Find where the given text appears and provide that cell's center as (X, Y) coordinate. 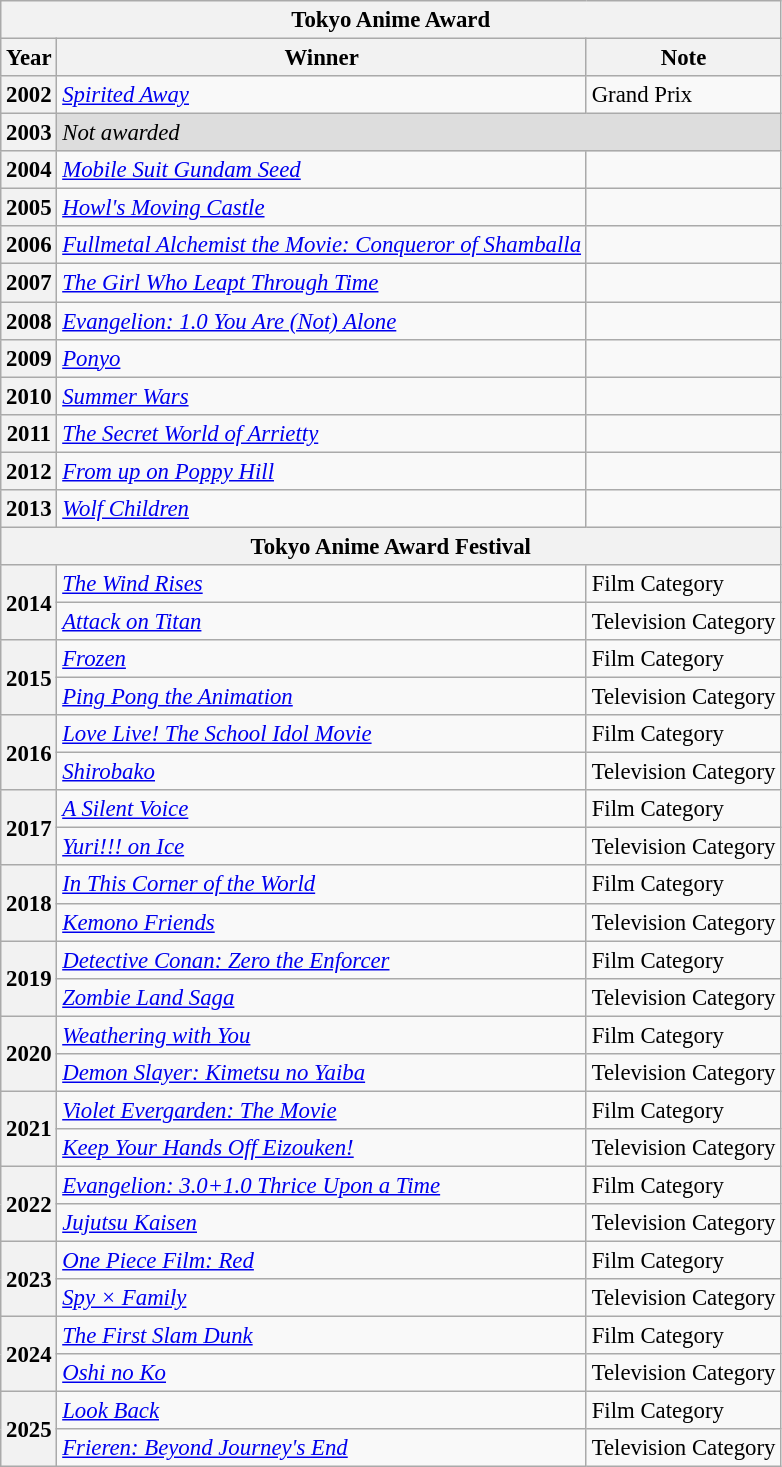
Look Back (322, 1411)
Fullmetal Alchemist the Movie: Conqueror of Shamballa (322, 245)
Spirited Away (322, 95)
2002 (29, 95)
Winner (322, 58)
In This Corner of the World (322, 885)
Weathering with You (322, 1035)
Kemono Friends (322, 922)
Shirobako (322, 772)
2017 (29, 828)
Not awarded (419, 133)
Note (683, 58)
2023 (29, 1280)
One Piece Film: Red (322, 1261)
2020 (29, 1054)
Tokyo Anime Award (391, 20)
2019 (29, 978)
The Secret World of Arrietty (322, 433)
Violet Evergarden: The Movie (322, 1110)
Demon Slayer: Kimetsu no Yaiba (322, 1073)
From up on Poppy Hill (322, 471)
2015 (29, 678)
Frozen (322, 659)
Wolf Children (322, 509)
Spy × Family (322, 1298)
2012 (29, 471)
2011 (29, 433)
2021 (29, 1128)
2003 (29, 133)
The First Slam Dunk (322, 1336)
Mobile Suit Gundam Seed (322, 170)
Yuri!!! on Ice (322, 847)
Love Live! The School Idol Movie (322, 734)
2024 (29, 1354)
2025 (29, 1430)
2008 (29, 321)
Attack on Titan (322, 621)
2010 (29, 396)
Keep Your Hands Off Eizouken! (322, 1148)
Grand Prix (683, 95)
A Silent Voice (322, 809)
Detective Conan: Zero the Enforcer (322, 960)
Zombie Land Saga (322, 997)
2016 (29, 752)
2018 (29, 904)
Summer Wars (322, 396)
2006 (29, 245)
2007 (29, 283)
Ponyo (322, 358)
Howl's Moving Castle (322, 208)
2009 (29, 358)
2022 (29, 1204)
2005 (29, 208)
Oshi no Ko (322, 1373)
The Girl Who Leapt Through Time (322, 283)
Jujutsu Kaisen (322, 1223)
The Wind Rises (322, 584)
2004 (29, 170)
Evangelion: 3.0+1.0 Thrice Upon a Time (322, 1185)
Year (29, 58)
Tokyo Anime Award Festival (391, 546)
Ping Pong the Animation (322, 697)
2013 (29, 509)
Evangelion: 1.0 You Are (Not) Alone (322, 321)
2014 (29, 602)
